Return (X, Y) of the center of cell containing provided text 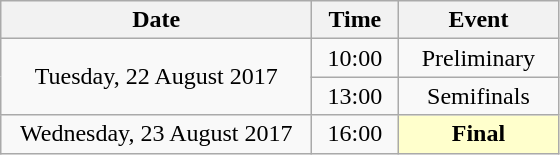
Semifinals (478, 96)
Date (156, 20)
Final (478, 134)
Preliminary (478, 58)
Time (355, 20)
Tuesday, 22 August 2017 (156, 77)
Event (478, 20)
10:00 (355, 58)
16:00 (355, 134)
13:00 (355, 96)
Wednesday, 23 August 2017 (156, 134)
